Return the (X, Y) coordinate for the center point of the cell that contains the specified text.  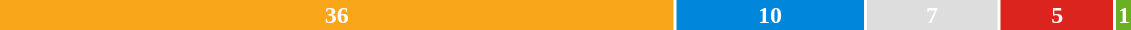
7 (932, 15)
36 (336, 15)
10 (770, 15)
5 (1058, 15)
